For the text-containing cell, return its midpoint in [x, y] coordinate format. 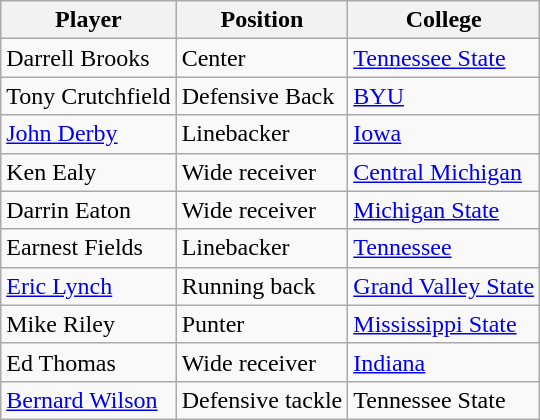
Tony Crutchfield [88, 96]
Darrin Eaton [88, 210]
Darrell Brooks [88, 58]
Michigan State [444, 210]
Grand Valley State [444, 286]
Defensive Back [262, 96]
Central Michigan [444, 172]
Eric Lynch [88, 286]
Ed Thomas [88, 362]
Running back [262, 286]
Indiana [444, 362]
Mississippi State [444, 324]
Tennessee [444, 248]
College [444, 20]
Position [262, 20]
Center [262, 58]
BYU [444, 96]
Iowa [444, 134]
Bernard Wilson [88, 400]
Ken Ealy [88, 172]
Defensive tackle [262, 400]
Mike Riley [88, 324]
Earnest Fields [88, 248]
John Derby [88, 134]
Player [88, 20]
Punter [262, 324]
